Locate the cell with the specified text and output its (x, y) center coordinate. 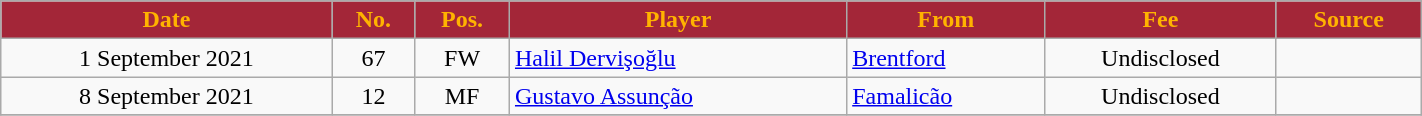
Date (166, 20)
Fee (1160, 20)
8 September 2021 (166, 96)
From (946, 20)
Brentford (946, 58)
Halil Dervişoğlu (678, 58)
FW (462, 58)
Player (678, 20)
67 (374, 58)
Gustavo Assunção (678, 96)
12 (374, 96)
Pos. (462, 20)
MF (462, 96)
Source (1348, 20)
Famalicão (946, 96)
1 September 2021 (166, 58)
No. (374, 20)
